Provide the [x, y] coordinate of the cell's center where the given text is located.  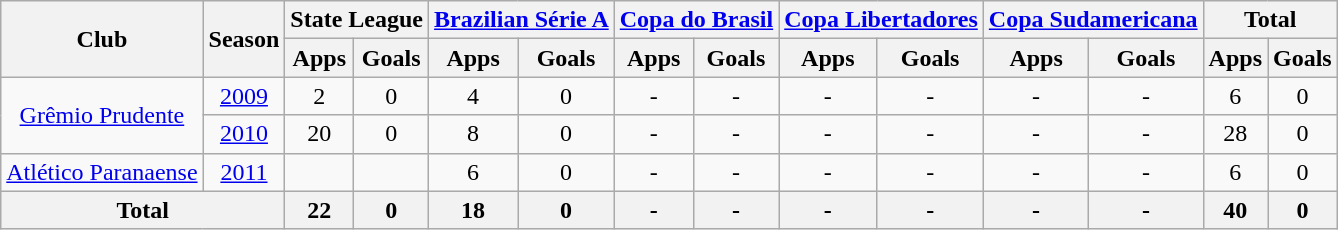
2010 [244, 134]
Atlético Paranaense [102, 172]
Brazilian Série A [522, 20]
18 [474, 210]
2 [320, 96]
Copa Sudamericana [1093, 20]
Club [102, 39]
4 [474, 96]
State League [357, 20]
28 [1235, 134]
2009 [244, 96]
Copa do Brasil [696, 20]
Season [244, 39]
20 [320, 134]
40 [1235, 210]
Copa Libertadores [882, 20]
Grêmio Prudente [102, 115]
22 [320, 210]
8 [474, 134]
2011 [244, 172]
